Return (X, Y) of the center of cell containing provided text 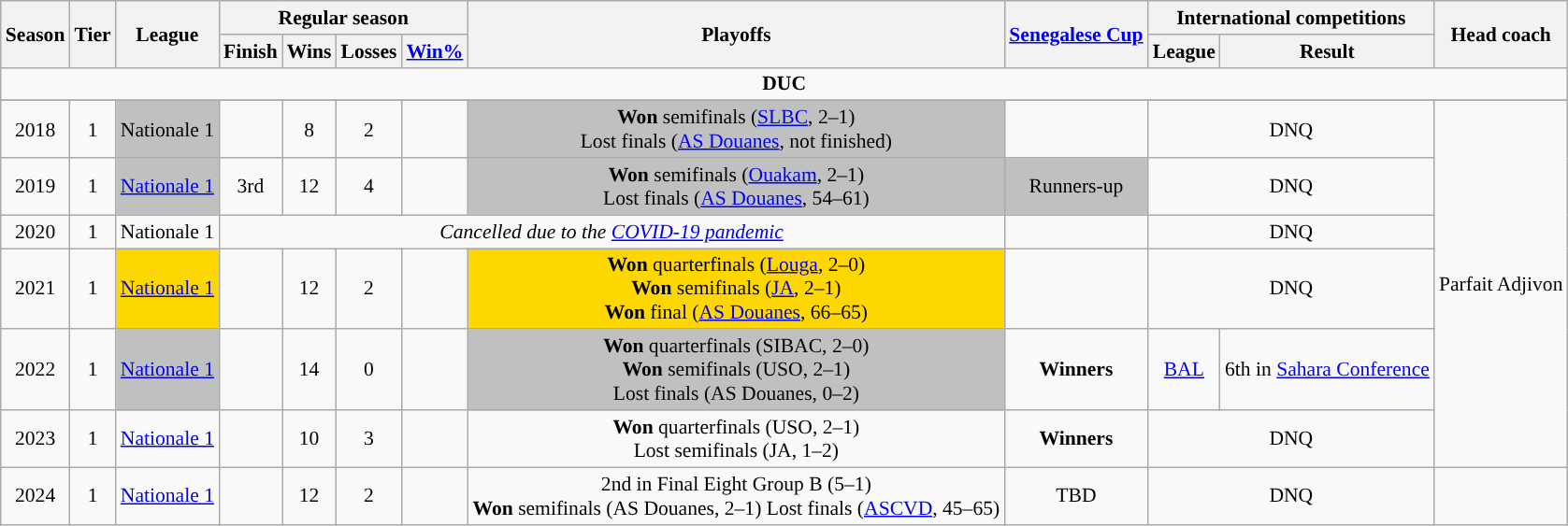
2020 (36, 232)
Losses (368, 51)
2021 (36, 290)
BAL (1184, 370)
Cancelled due to the COVID-19 pandemic (611, 232)
3 (368, 439)
Wins (309, 51)
Head coach (1502, 34)
Win% (436, 51)
2018 (36, 129)
Parfait Adjivon (1502, 284)
Regular season (343, 18)
Won quarterfinals (SIBAC, 2–0)Won semifinals (USO, 2–1)Lost finals (AS Douanes, 0–2) (736, 370)
0 (368, 370)
Won semifinals (SLBC, 2–1)Lost finals (AS Douanes, not finished) (736, 129)
Won quarterfinals (Louga, 2–0)Won semifinals (JA, 2–1)Won final (AS Douanes, 66–65) (736, 290)
2019 (36, 187)
Playoffs (736, 34)
2022 (36, 370)
8 (309, 129)
Season (36, 34)
2023 (36, 439)
Result (1328, 51)
TBD (1075, 495)
Runners-up (1075, 187)
4 (368, 187)
10 (309, 439)
Tier (92, 34)
Won quarterfinals (USO, 2–1)Lost semifinals (JA, 1–2) (736, 439)
DUC (784, 84)
14 (309, 370)
International competitions (1291, 18)
2024 (36, 495)
Senegalese Cup (1075, 34)
2nd in Final Eight Group B (5–1)Won semifinals (AS Douanes, 2–1) Lost finals (ASCVD, 45–65) (736, 495)
Finish (251, 51)
6th in Sahara Conference (1328, 370)
3rd (251, 187)
Won semifinals (Ouakam, 2–1)Lost finals (AS Douanes, 54–61) (736, 187)
